Search for the cell housing the specified text and yield its [x, y] center coordinate. 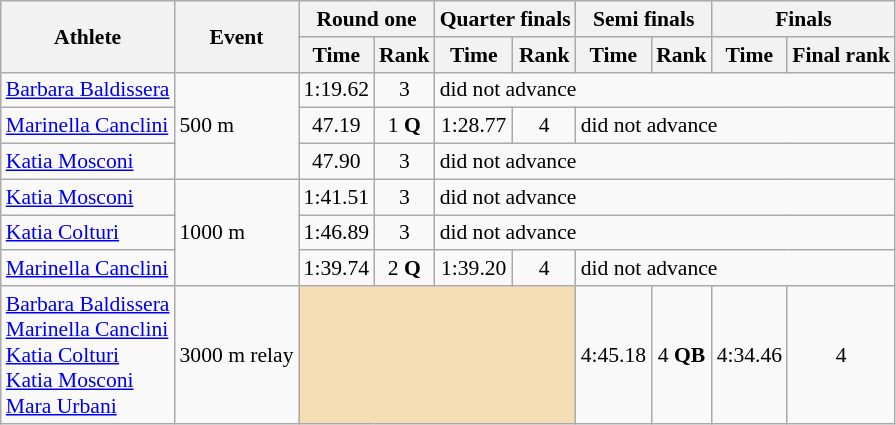
47.19 [336, 126]
Finals [804, 19]
Final rank [841, 55]
1:41.51 [336, 197]
500 m [237, 126]
1:39.20 [474, 269]
4 QB [682, 355]
Quarter finals [506, 19]
1:19.62 [336, 90]
Katia Colturi [88, 233]
Round one [367, 19]
1 Q [404, 126]
Barbara Baldissera [88, 90]
Barbara BaldisseraMarinella CancliniKatia ColturiKatia MosconiMara Urbani [88, 355]
Semi finals [644, 19]
Athlete [88, 36]
2 Q [404, 269]
Event [237, 36]
1000 m [237, 232]
1:46.89 [336, 233]
3000 m relay [237, 355]
47.90 [336, 162]
4:34.46 [750, 355]
4:45.18 [614, 355]
1:39.74 [336, 269]
1:28.77 [474, 126]
